Pinpoint the cell where the given text exists, returning its [X, Y] midpoint coordinate. 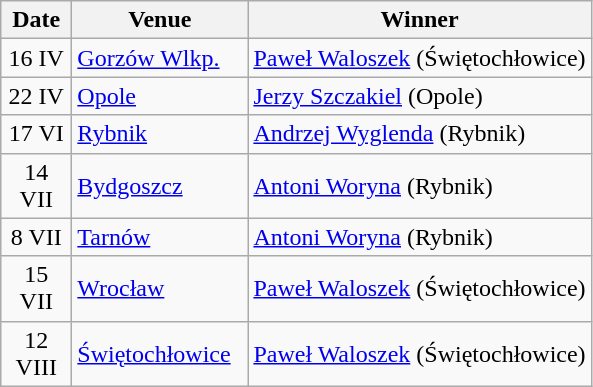
Winner [420, 20]
Rybnik [160, 134]
14 VII [36, 186]
Bydgoszcz [160, 186]
Jerzy Szczakiel (Opole) [420, 96]
Venue [160, 20]
Tarnów [160, 237]
12 VIII [36, 354]
Gorzów Wlkp. [160, 58]
8 VII [36, 237]
22 IV [36, 96]
16 IV [36, 58]
15 VII [36, 288]
Wrocław [160, 288]
17 VI [36, 134]
Świętochłowice [160, 354]
Opole [160, 96]
Andrzej Wyglenda (Rybnik) [420, 134]
Date [36, 20]
